Provide the [X, Y] coordinate of the cell's center where the given text is located.  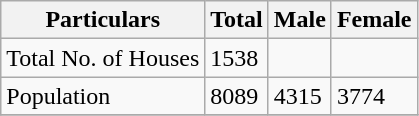
8089 [237, 96]
Total No. of Houses [103, 58]
1538 [237, 58]
3774 [374, 96]
4315 [300, 96]
Male [300, 20]
Population [103, 96]
Female [374, 20]
Particulars [103, 20]
Total [237, 20]
